Provide the [X, Y] coordinate of the cell's center where the given text is located.  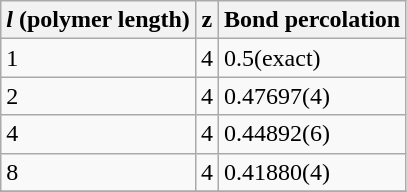
z [206, 20]
Bond percolation [312, 20]
2 [98, 96]
1 [98, 58]
0.5(exact) [312, 58]
8 [98, 172]
l (polymer length) [98, 20]
0.44892(6) [312, 134]
0.41880(4) [312, 172]
0.47697(4) [312, 96]
